Return the (x, y) coordinate for the center point of the cell that contains the specified text.  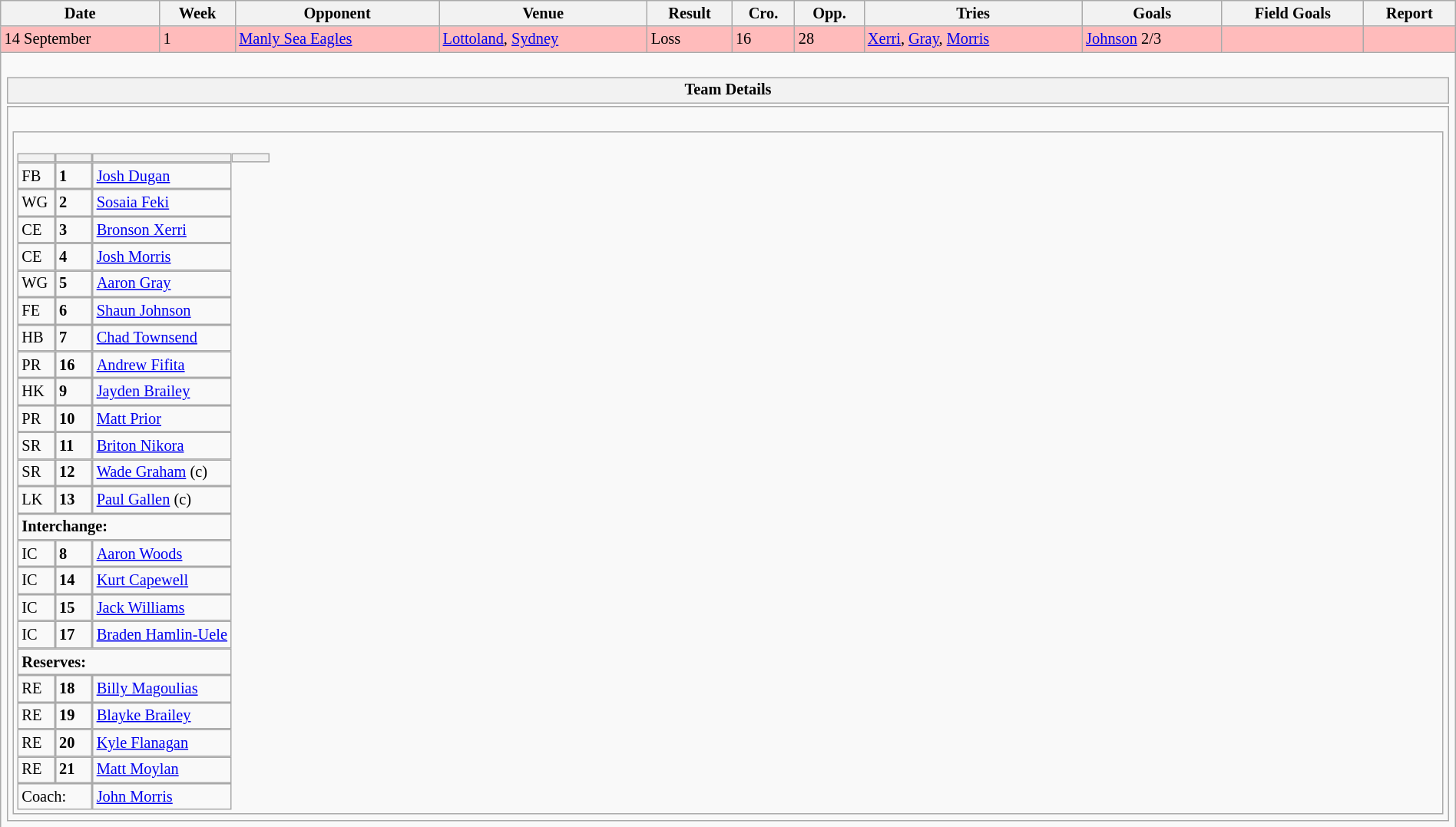
LK (37, 499)
7 (74, 338)
FE (37, 310)
3 (74, 229)
Briton Nikora (162, 445)
28 (829, 39)
Field Goals (1292, 13)
Billy Magoulias (162, 688)
Matt Prior (162, 418)
Venue (544, 13)
Johnson 2/3 (1152, 39)
Lottoland, Sydney (544, 39)
10 (74, 418)
Andrew Fifita (162, 364)
Josh Morris (162, 256)
Bronson Xerri (162, 229)
Wade Graham (c) (162, 473)
HK (37, 392)
20 (74, 742)
15 (74, 607)
Loss (690, 39)
14 September (80, 39)
19 (74, 716)
Xerri, Gray, Morris (973, 39)
Sosaia Feki (162, 203)
Chad Townsend (162, 338)
Aaron Gray (162, 284)
2 (74, 203)
Jayden Brailey (162, 392)
Kyle Flanagan (162, 742)
John Morris (162, 797)
Shaun Johnson (162, 310)
Date (80, 13)
6 (74, 310)
Aaron Woods (162, 553)
Opp. (829, 13)
14 (74, 581)
Goals (1152, 13)
Josh Dugan (162, 175)
Blayke Brailey (162, 716)
11 (74, 445)
4 (74, 256)
17 (74, 634)
Cro. (763, 13)
Jack Williams (162, 607)
HB (37, 338)
21 (74, 769)
Interchange: (124, 527)
FB (37, 175)
Report (1409, 13)
5 (74, 284)
18 (74, 688)
Week (198, 13)
Braden Hamlin-Uele (162, 634)
Kurt Capewell (162, 581)
Team Details (728, 89)
Result (690, 13)
Opponent (336, 13)
9 (74, 392)
12 (74, 473)
Reserves: (124, 662)
Coach: (55, 797)
Matt Moylan (162, 769)
Manly Sea Eagles (336, 39)
8 (74, 553)
Paul Gallen (c) (162, 499)
Tries (973, 13)
13 (74, 499)
